Return [X, Y] of the center of cell containing provided text 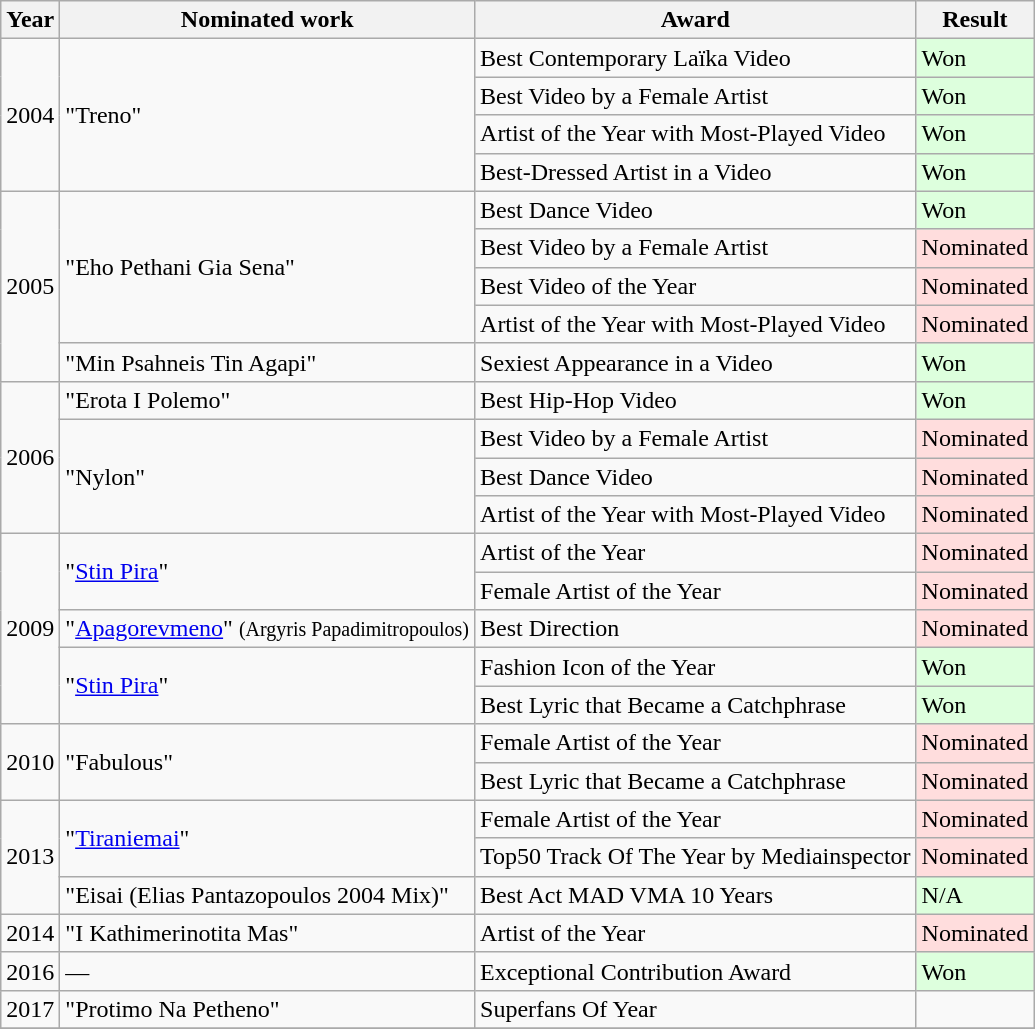
"Erota I Polemo" [268, 400]
"Tiraniemai" [268, 838]
Year [30, 20]
2010 [30, 762]
Fashion Icon of the Year [696, 667]
Best Contemporary Laïka Video [696, 58]
"Nylon" [268, 476]
2005 [30, 286]
N/A [975, 895]
Superfans Of Year [696, 1009]
"Min Psahneis Tin Agapi" [268, 362]
2009 [30, 629]
"Protimo Na Petheno" [268, 1009]
Best Act MAD VMA 10 Years [696, 895]
Award [696, 20]
"Eho Pethani Gia Sena" [268, 267]
Nominated work [268, 20]
Best Video of the Year [696, 286]
Best Hip-Hop Video [696, 400]
2013 [30, 857]
"Apagorevmeno" (Argyris Papadimitropoulos) [268, 629]
Best-Dressed Artist in a Video [696, 172]
2014 [30, 933]
"Fabulous" [268, 762]
"Eisai (Elias Pantazopoulos 2004 Mix)" [268, 895]
Sexiest Appearance in a Video [696, 362]
Best Direction [696, 629]
2017 [30, 1009]
— [268, 971]
"Treno" [268, 115]
Top50 Track Of The Year by Mediainspector [696, 857]
Result [975, 20]
2016 [30, 971]
Exceptional Contribution Award [696, 971]
"I Kathimerinotita Mas" [268, 933]
2004 [30, 115]
2006 [30, 457]
